Capture the cell that displays the provided text and extract its [X, Y] central coordinate. 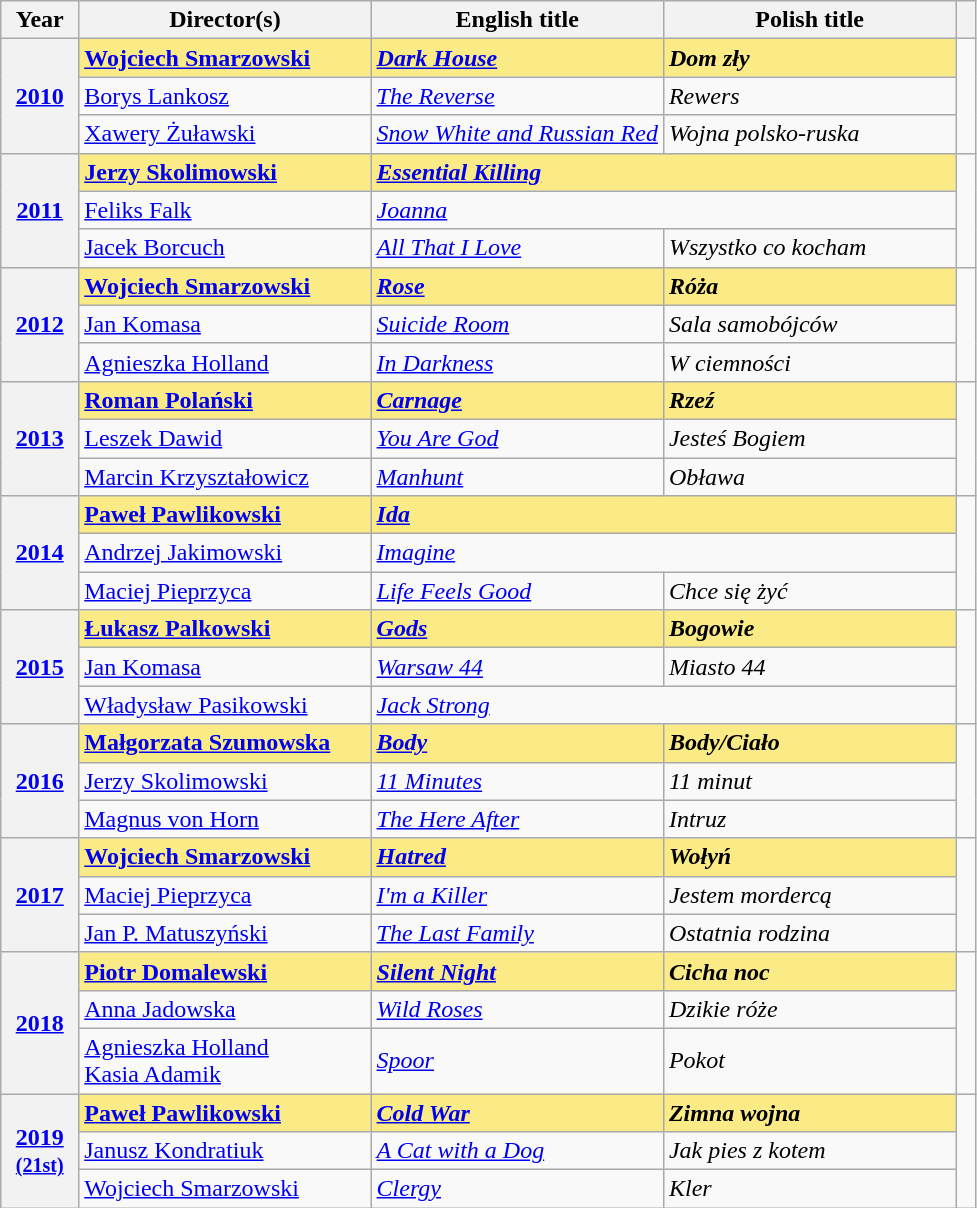
Agnieszka Holland [225, 362]
Silent Night [517, 971]
Anna Jadowska [225, 1009]
Dark House [517, 58]
Kler [809, 1189]
Zimna wojna [809, 1113]
Małgorzata Szumowska [225, 743]
Suicide Room [517, 324]
Jesteś Bogiem [809, 438]
2015 [40, 667]
Magnus von Horn [225, 819]
Bogowie [809, 629]
Rzeź [809, 400]
Dzikie róże [809, 1009]
Gods [517, 629]
2018 [40, 1022]
2010 [40, 96]
2013 [40, 438]
Wojna polsko-ruska [809, 134]
Piotr Domalewski [225, 971]
11 minut [809, 781]
Polish title [809, 20]
Jack Strong [664, 705]
Chce się żyć [809, 591]
Jacek Borcuch [225, 248]
Body/Ciało [809, 743]
The Here After [517, 819]
Marcin Krzyształowicz [225, 477]
Jestem mordercą [809, 895]
Carnage [517, 400]
W ciemności [809, 362]
Łukasz Palkowski [225, 629]
Xawery Żuławski [225, 134]
Cicha noc [809, 971]
2012 [40, 324]
2017 [40, 895]
Borys Lankosz [225, 96]
Joanna [664, 210]
Essential Killing [664, 172]
Jan P. Matuszyński [225, 933]
Life Feels Good [517, 591]
Spoor [517, 1060]
A Cat with a Dog [517, 1151]
Rose [517, 286]
Feliks Falk [225, 210]
Ostatnia rodzina [809, 933]
You Are God [517, 438]
Róża [809, 286]
All That I Love [517, 248]
Clergy [517, 1189]
2019 (21st) [40, 1151]
11 Minutes [517, 781]
Leszek Dawid [225, 438]
Obława [809, 477]
Roman Polański [225, 400]
Janusz Kondratiuk [225, 1151]
Imagine [664, 553]
The Reverse [517, 96]
Wild Roses [517, 1009]
2016 [40, 781]
Dom zły [809, 58]
Pokot [809, 1060]
Cold War [517, 1113]
Agnieszka HollandKasia Adamik [225, 1060]
English title [517, 20]
Władysław Pasikowski [225, 705]
Snow White and Russian Red [517, 134]
Body [517, 743]
The Last Family [517, 933]
Director(s) [225, 20]
Andrzej Jakimowski [225, 553]
Miasto 44 [809, 667]
2011 [40, 210]
In Darkness [517, 362]
Sala samobójców [809, 324]
2014 [40, 553]
Rewers [809, 96]
Manhunt [517, 477]
Ida [664, 515]
Wszystko co kocham [809, 248]
Intruz [809, 819]
I'm a Killer [517, 895]
Wołyń [809, 857]
Warsaw 44 [517, 667]
Year [40, 20]
Jak pies z kotem [809, 1151]
Hatred [517, 857]
